Extract the [X, Y] coordinate from the center of the cell holding the provided text.  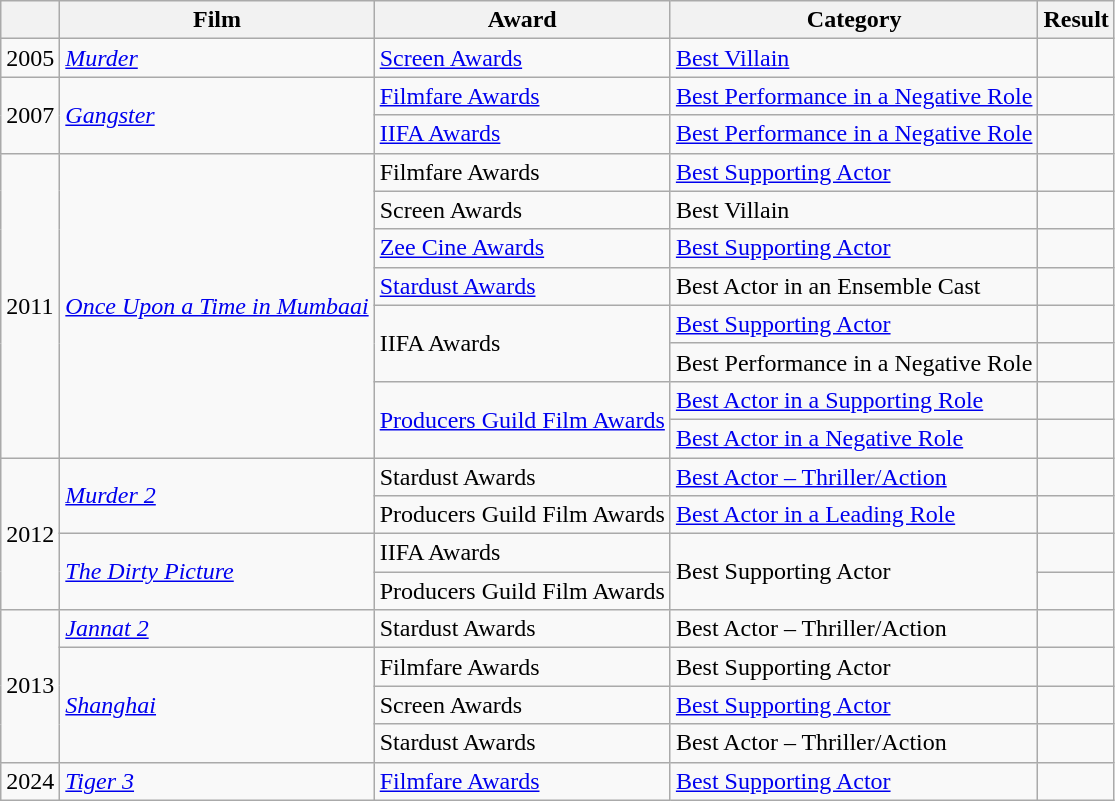
2011 [30, 305]
2024 [30, 781]
2013 [30, 686]
The Dirty Picture [217, 572]
Zee Cine Awards [522, 248]
Best Actor in a Supporting Role [854, 400]
Category [854, 20]
Jannat 2 [217, 629]
Best Actor in an Ensemble Cast [854, 286]
Result [1076, 20]
Murder 2 [217, 496]
Tiger 3 [217, 781]
2012 [30, 534]
2005 [30, 58]
Shanghai [217, 705]
Gangster [217, 115]
Best Actor in a Negative Role [854, 438]
Once Upon a Time in Mumbaai [217, 305]
Award [522, 20]
Film [217, 20]
Best Actor in a Leading Role [854, 515]
2007 [30, 115]
Murder [217, 58]
